Capture the cell that displays the provided text and extract its [x, y] central coordinate. 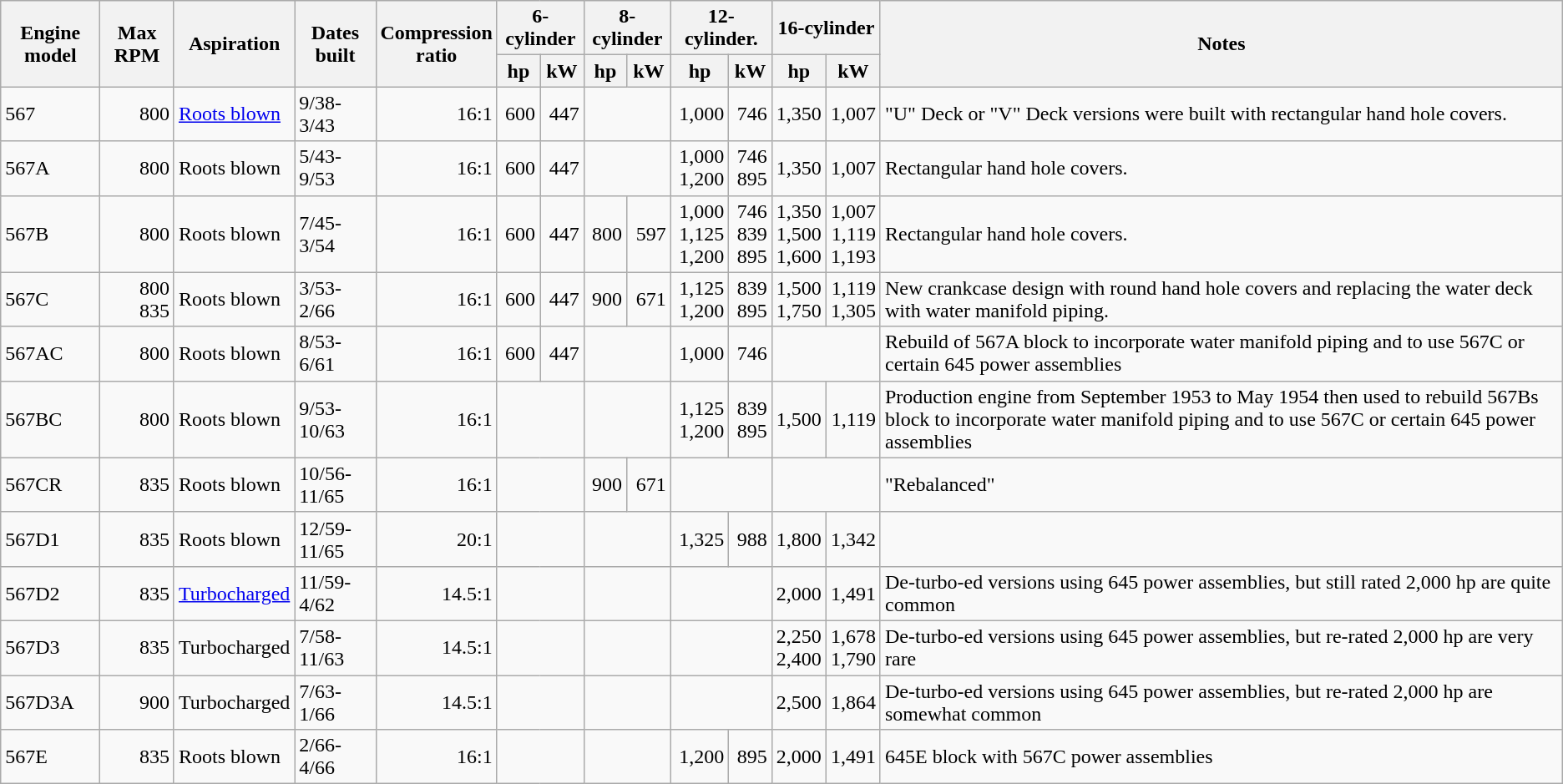
"Rebalanced" [1221, 484]
567BC [50, 419]
1,864 [853, 701]
Aspiration [234, 43]
Rebuild of 567A block to incorporate water manifold piping and to use 567C or certain 645 power assemblies [1221, 354]
8-cylinder [627, 28]
800835 [137, 299]
Notes [1221, 43]
20:1 [436, 539]
De-turbo-ed versions using 645 power assemblies, but re-rated 2,000 hp are somewhat common [1221, 701]
1,0001,1251,200 [700, 234]
567AC [50, 354]
895 [751, 756]
1,0071,1191,193 [853, 234]
7/45-3/54 [336, 234]
1,200 [700, 756]
1,342 [853, 539]
567 [50, 114]
Compressionratio [436, 43]
9/38-3/43 [336, 114]
5/43-9/53 [336, 169]
567B [50, 234]
1,3501,5001,600 [798, 234]
12-cylinder. [721, 28]
2/66-4/66 [336, 756]
746895 [751, 169]
10/56-11/65 [336, 484]
2,500 [798, 701]
988 [751, 539]
1,6781,790 [853, 648]
567CR [50, 484]
2,2502,400 [798, 648]
9/53-10/63 [336, 419]
8/53-6/61 [336, 354]
567D3A [50, 701]
"U" Deck or "V" Deck versions were built with rectangular hand hole covers. [1221, 114]
Max RPM [137, 43]
7/58-11/63 [336, 648]
1,5001,750 [798, 299]
12/59-11/65 [336, 539]
1,500 [798, 419]
567A [50, 169]
1,119 [853, 419]
7/63-1/66 [336, 701]
6-cylinder [540, 28]
16-cylinder [826, 28]
567D3 [50, 648]
1,325 [700, 539]
Dates built [336, 43]
1,1191,305 [853, 299]
1,800 [798, 539]
De-turbo-ed versions using 645 power assemblies, but re-rated 2,000 hp are very rare [1221, 648]
3/53-2/66 [336, 299]
Engine model [50, 43]
11/59-4/62 [336, 593]
567D1 [50, 539]
De-turbo-ed versions using 645 power assemblies, but still rated 2,000 hp are quite common [1221, 593]
567E [50, 756]
567C [50, 299]
567D2 [50, 593]
New crankcase design with round hand hole covers and replacing the water deck with water manifold piping. [1221, 299]
645E block with 567C power assemblies [1221, 756]
597 [650, 234]
1,0001,200 [700, 169]
746839895 [751, 234]
